Determine the [x, y] coordinate at the center of the cell enclosing the given text.  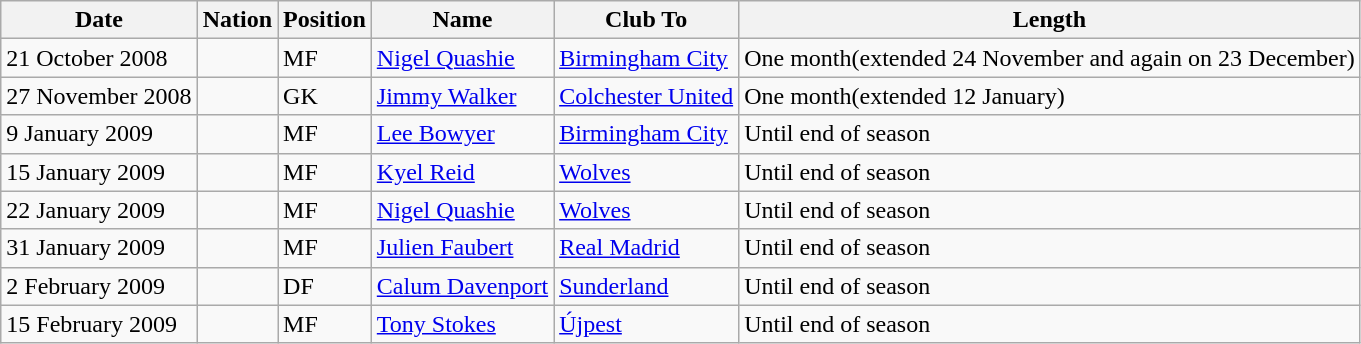
One month(extended 24 November and again on 23 December) [1050, 58]
Real Madrid [646, 248]
9 January 2009 [99, 134]
Position [325, 20]
31 January 2009 [99, 248]
Sunderland [646, 286]
Colchester United [646, 96]
Lee Bowyer [462, 134]
One month(extended 12 January) [1050, 96]
Calum Davenport [462, 286]
GK [325, 96]
Date [99, 20]
2 February 2009 [99, 286]
Újpest [646, 324]
Club To [646, 20]
Tony Stokes [462, 324]
21 October 2008 [99, 58]
Kyel Reid [462, 172]
Jimmy Walker [462, 96]
27 November 2008 [99, 96]
DF [325, 286]
Length [1050, 20]
22 January 2009 [99, 210]
Nation [237, 20]
Name [462, 20]
Julien Faubert [462, 248]
15 February 2009 [99, 324]
15 January 2009 [99, 172]
